Output the (x, y) coordinate of the center of the cell containing the given text.  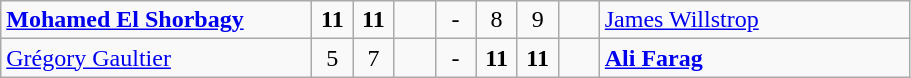
7 (374, 58)
James Willstrop (754, 20)
5 (332, 58)
8 (496, 20)
Mohamed El Shorbagy (156, 20)
Ali Farag (754, 58)
9 (538, 20)
Grégory Gaultier (156, 58)
